Pinpoint the cell where the given text exists, returning its (X, Y) midpoint coordinate. 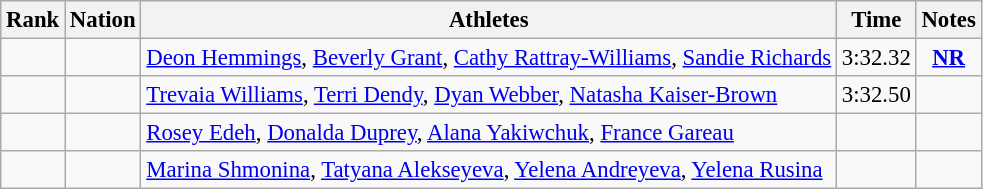
3:32.32 (877, 58)
3:32.50 (877, 95)
Time (877, 20)
Trevaia Williams, Terri Dendy, Dyan Webber, Natasha Kaiser-Brown (489, 95)
NR (948, 58)
Rank (33, 20)
Marina Shmonina, Tatyana Alekseyeva, Yelena Andreyeva, Yelena Rusina (489, 170)
Notes (948, 20)
Deon Hemmings, Beverly Grant, Cathy Rattray-Williams, Sandie Richards (489, 58)
Athletes (489, 20)
Nation (103, 20)
Rosey Edeh, Donalda Duprey, Alana Yakiwchuk, France Gareau (489, 133)
